Return the (X, Y) coordinate for the center point of the cell that contains the specified text.  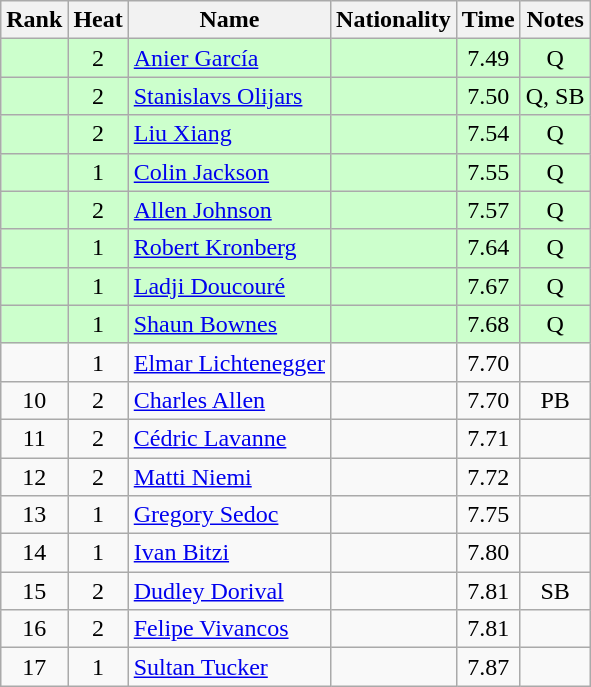
Anier García (229, 58)
12 (34, 477)
17 (34, 667)
7.67 (488, 286)
7.54 (488, 134)
Q, SB (555, 96)
Ladji Doucouré (229, 286)
Gregory Sedoc (229, 515)
Nationality (394, 20)
7.71 (488, 438)
7.75 (488, 515)
Notes (555, 20)
SB (555, 591)
16 (34, 629)
Dudley Dorival (229, 591)
7.68 (488, 324)
7.55 (488, 172)
Time (488, 20)
7.64 (488, 248)
Heat (98, 20)
Robert Kronberg (229, 248)
7.80 (488, 553)
Felipe Vivancos (229, 629)
PB (555, 400)
15 (34, 591)
11 (34, 438)
7.72 (488, 477)
Elmar Lichtenegger (229, 362)
Ivan Bitzi (229, 553)
7.49 (488, 58)
7.87 (488, 667)
Cédric Lavanne (229, 438)
Allen Johnson (229, 210)
Name (229, 20)
Stanislavs Olijars (229, 96)
Liu Xiang (229, 134)
Shaun Bownes (229, 324)
13 (34, 515)
7.57 (488, 210)
Sultan Tucker (229, 667)
14 (34, 553)
Matti Niemi (229, 477)
Rank (34, 20)
7.50 (488, 96)
10 (34, 400)
Charles Allen (229, 400)
Colin Jackson (229, 172)
